Scan for the cell matching the given text and deliver its (x, y) coordinate at center. 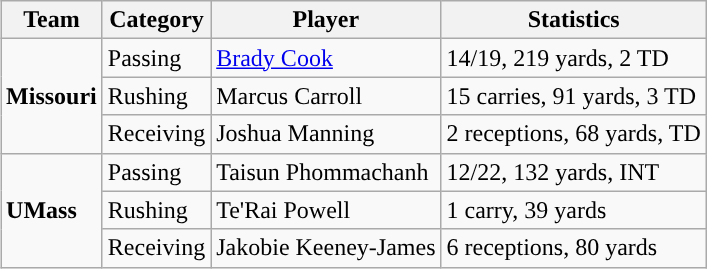
Taisun Phommachanh (326, 172)
Joshua Manning (326, 134)
Brady Cook (326, 58)
14/19, 219 yards, 2 TD (574, 58)
Team (52, 20)
12/22, 132 yards, INT (574, 172)
Statistics (574, 20)
Te'Rai Powell (326, 210)
2 receptions, 68 yards, TD (574, 134)
Player (326, 20)
15 carries, 91 yards, 3 TD (574, 96)
6 receptions, 80 yards (574, 248)
1 carry, 39 yards (574, 210)
Category (156, 20)
Missouri (52, 96)
UMass (52, 210)
Marcus Carroll (326, 96)
Jakobie Keeney-James (326, 248)
